Search for the cell housing the specified text and yield its (x, y) center coordinate. 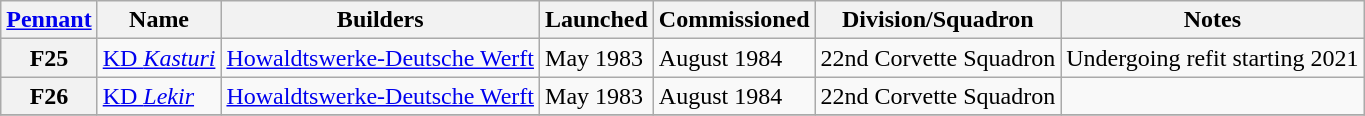
Pennant (49, 20)
Builders (380, 20)
Name (159, 20)
Commissioned (734, 20)
KD Lekir (159, 96)
F26 (49, 96)
Notes (1212, 20)
Division/Squadron (938, 20)
Undergoing refit starting 2021 (1212, 58)
F25 (49, 58)
Launched (597, 20)
KD Kasturi (159, 58)
